Detect which cell encompasses the target text, then output its [X, Y] center coordinate. 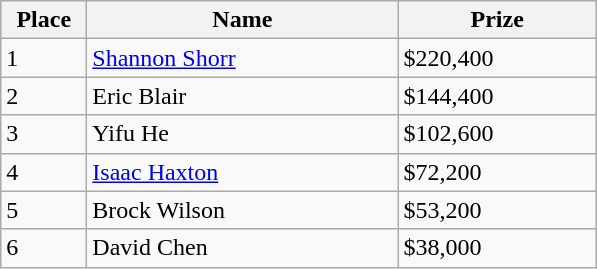
$144,400 [498, 96]
1 [44, 58]
6 [44, 248]
David Chen [242, 248]
$38,000 [498, 248]
Eric Blair [242, 96]
Shannon Shorr [242, 58]
Isaac Haxton [242, 172]
$102,600 [498, 134]
Name [242, 20]
Brock Wilson [242, 210]
Prize [498, 20]
5 [44, 210]
$220,400 [498, 58]
2 [44, 96]
$72,200 [498, 172]
Place [44, 20]
4 [44, 172]
3 [44, 134]
Yifu He [242, 134]
$53,200 [498, 210]
